Search for the cell housing the specified text and yield its (X, Y) center coordinate. 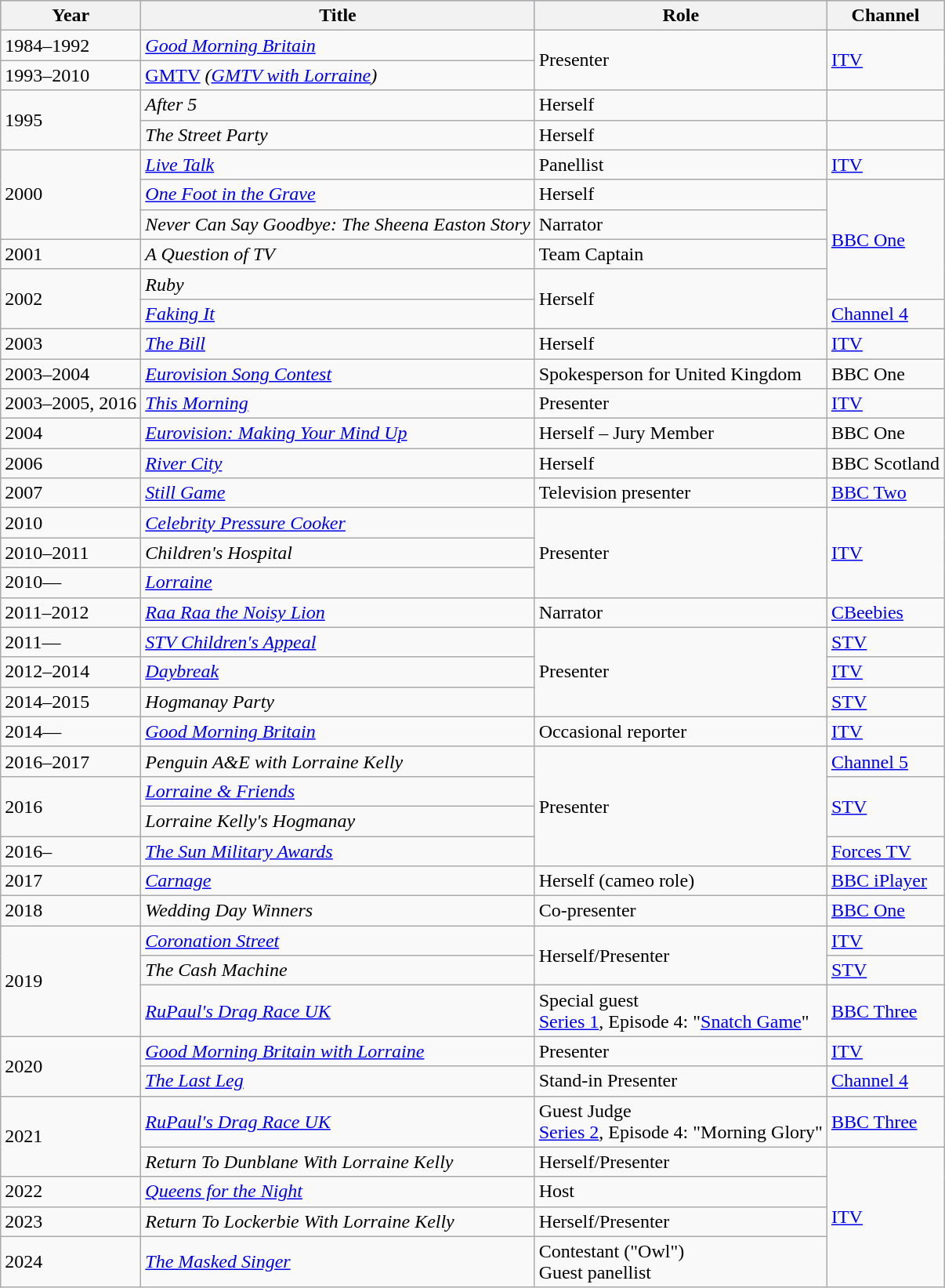
Daybreak (338, 672)
2022 (71, 1192)
2000 (71, 194)
BBC Scotland (885, 463)
2003–2005, 2016 (71, 404)
CBeebies (885, 612)
2010 (71, 523)
Queens for the Night (338, 1192)
2010— (71, 582)
2011–2012 (71, 612)
Faking It (338, 314)
2016– (71, 851)
Coronation Street (338, 941)
Herself (cameo role) (680, 881)
2014— (71, 731)
2024 (71, 1262)
Lorraine (338, 582)
Forces TV (885, 851)
Good Morning Britain with Lorraine (338, 1051)
Ruby (338, 284)
The Street Party (338, 135)
2018 (71, 911)
1984–1992 (71, 45)
Channel (885, 16)
Wedding Day Winners (338, 911)
Contestant ("Owl")Guest panellist (680, 1262)
Eurovision Song Contest (338, 374)
Occasional reporter (680, 731)
2017 (71, 881)
Spokesperson for United Kingdom (680, 374)
2004 (71, 434)
2003 (71, 343)
Live Talk (338, 165)
Guest JudgeSeries 2, Episode 4: "Morning Glory" (680, 1121)
River City (338, 463)
2020 (71, 1066)
After 5 (338, 105)
2007 (71, 493)
1993–2010 (71, 75)
2016–2017 (71, 761)
The Masked Singer (338, 1262)
Never Can Say Goodbye: The Sheena Easton Story (338, 224)
2021 (71, 1137)
STV Children's Appeal (338, 642)
Hogmanay Party (338, 702)
Special guestSeries 1, Episode 4: "Snatch Game" (680, 1011)
2010–2011 (71, 553)
2011— (71, 642)
Penguin A&E with Lorraine Kelly (338, 761)
Stand-in Presenter (680, 1081)
Celebrity Pressure Cooker (338, 523)
The Cash Machine (338, 971)
Herself – Jury Member (680, 434)
GMTV (GMTV with Lorraine) (338, 75)
BBC iPlayer (885, 881)
A Question of TV (338, 254)
The Bill (338, 343)
Co-presenter (680, 911)
Role (680, 16)
Still Game (338, 493)
2016 (71, 806)
Carnage (338, 881)
Team Captain (680, 254)
Television presenter (680, 493)
The Sun Military Awards (338, 851)
2023 (71, 1221)
2014–2015 (71, 702)
2002 (71, 299)
2003–2004 (71, 374)
Title (338, 16)
Year (71, 16)
Panellist (680, 165)
Return To Lockerbie With Lorraine Kelly (338, 1221)
Eurovision: Making Your Mind Up (338, 434)
2012–2014 (71, 672)
Channel 5 (885, 761)
This Morning (338, 404)
Lorraine Kelly's Hogmanay (338, 821)
2001 (71, 254)
2019 (71, 981)
Raa Raa the Noisy Lion (338, 612)
Children's Hospital (338, 553)
Lorraine & Friends (338, 791)
One Foot in the Grave (338, 194)
2006 (71, 463)
The Last Leg (338, 1081)
Host (680, 1192)
BBC Two (885, 493)
Return To Dunblane With Lorraine Kelly (338, 1162)
1995 (71, 120)
